From the cell containing the given text, extract its center point as [x, y] coordinate. 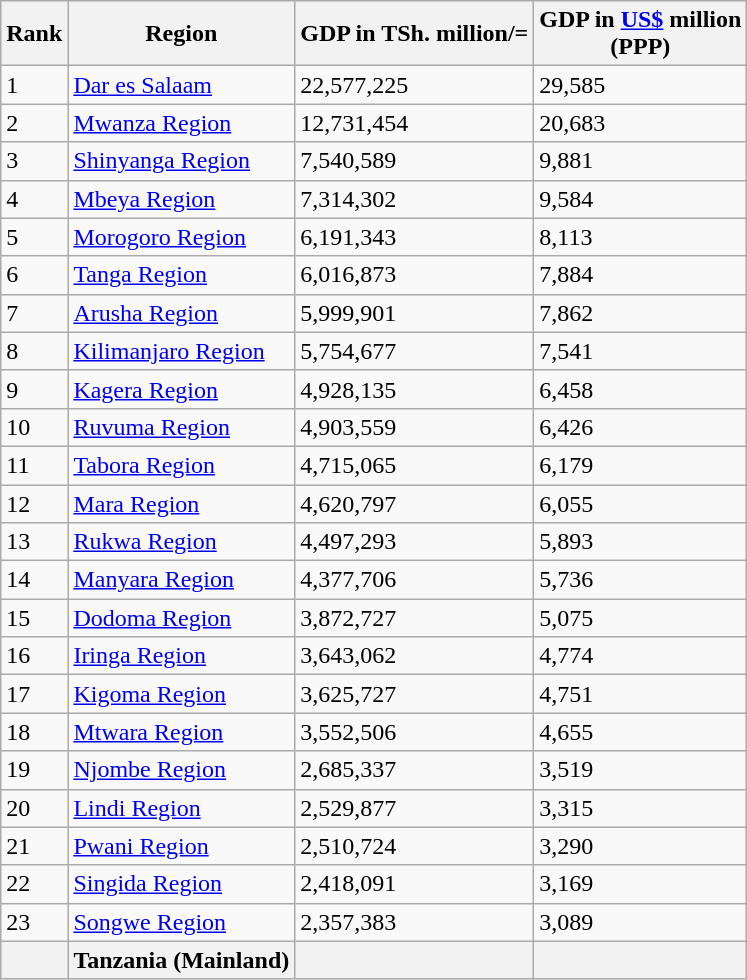
2,357,383 [414, 922]
2,510,724 [414, 846]
6,179 [640, 465]
5 [34, 237]
9 [34, 389]
Kilimanjaro Region [182, 351]
3,169 [640, 884]
3,625,727 [414, 694]
3,872,727 [414, 618]
7,884 [640, 275]
Kagera Region [182, 389]
13 [34, 542]
22,577,225 [414, 85]
7,541 [640, 351]
5,754,677 [414, 351]
Tanga Region [182, 275]
Region [182, 34]
4,774 [640, 656]
3,089 [640, 922]
6,055 [640, 503]
3,315 [640, 808]
16 [34, 656]
3 [34, 161]
22 [34, 884]
4,655 [640, 732]
6,458 [640, 389]
2 [34, 123]
Dar es Salaam [182, 85]
Iringa Region [182, 656]
GDP in US$ million (PPP) [640, 34]
5,736 [640, 580]
4,715,065 [414, 465]
8,113 [640, 237]
6,016,873 [414, 275]
2,685,337 [414, 770]
15 [34, 618]
Lindi Region [182, 808]
10 [34, 427]
7,862 [640, 313]
Singida Region [182, 884]
4,497,293 [414, 542]
Rank [34, 34]
4 [34, 199]
23 [34, 922]
3,552,506 [414, 732]
Manyara Region [182, 580]
7 [34, 313]
12,731,454 [414, 123]
29,585 [640, 85]
8 [34, 351]
Kigoma Region [182, 694]
4,620,797 [414, 503]
4,377,706 [414, 580]
6 [34, 275]
6,426 [640, 427]
19 [34, 770]
1 [34, 85]
Shinyanga Region [182, 161]
21 [34, 846]
3,519 [640, 770]
20 [34, 808]
GDP in TSh. million/= [414, 34]
9,881 [640, 161]
4,903,559 [414, 427]
Dodoma Region [182, 618]
4,751 [640, 694]
Songwe Region [182, 922]
Ruvuma Region [182, 427]
Njombe Region [182, 770]
Morogoro Region [182, 237]
Mwanza Region [182, 123]
Pwani Region [182, 846]
20,683 [640, 123]
11 [34, 465]
12 [34, 503]
9,584 [640, 199]
5,075 [640, 618]
3,643,062 [414, 656]
5,999,901 [414, 313]
17 [34, 694]
18 [34, 732]
14 [34, 580]
3,290 [640, 846]
Mtwara Region [182, 732]
Mara Region [182, 503]
Tanzania (Mainland) [182, 960]
Rukwa Region [182, 542]
Mbeya Region [182, 199]
7,314,302 [414, 199]
Arusha Region [182, 313]
Tabora Region [182, 465]
2,418,091 [414, 884]
2,529,877 [414, 808]
5,893 [640, 542]
7,540,589 [414, 161]
4,928,135 [414, 389]
6,191,343 [414, 237]
